Output the (X, Y) coordinate of the center of the cell containing the given text.  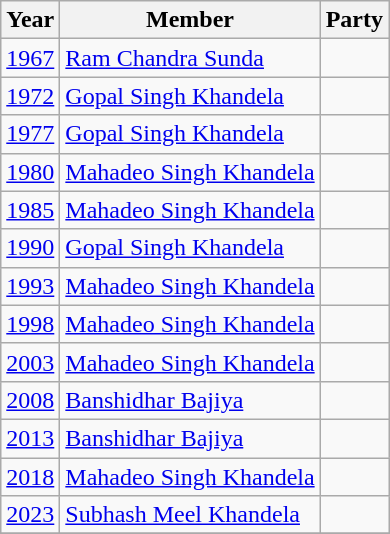
2008 (30, 400)
Party (354, 20)
1985 (30, 210)
2018 (30, 477)
Ram Chandra Sunda (190, 58)
1998 (30, 324)
2023 (30, 515)
2013 (30, 438)
Member (190, 20)
2003 (30, 362)
Year (30, 20)
1972 (30, 96)
Subhash Meel Khandela (190, 515)
1990 (30, 248)
1977 (30, 134)
1993 (30, 286)
1967 (30, 58)
1980 (30, 172)
